Return the (x, y) coordinate for the center point of the cell that contains the specified text.  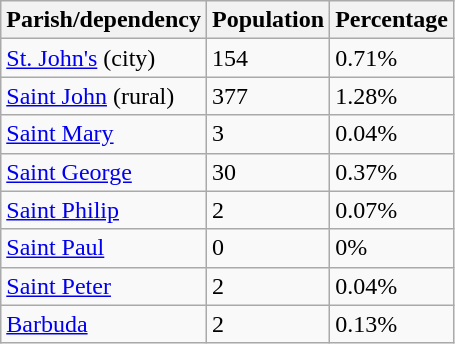
0 (268, 248)
30 (268, 172)
Saint John (rural) (104, 96)
Percentage (392, 20)
St. John's (city) (104, 58)
0.13% (392, 324)
0% (392, 248)
154 (268, 58)
3 (268, 134)
0.71% (392, 58)
Saint George (104, 172)
Saint Paul (104, 248)
377 (268, 96)
1.28% (392, 96)
0.07% (392, 210)
Saint Philip (104, 210)
Barbuda (104, 324)
Population (268, 20)
Parish/dependency (104, 20)
Saint Peter (104, 286)
Saint Mary (104, 134)
0.37% (392, 172)
